Provide the [x, y] coordinate of the cell's center where the given text is located.  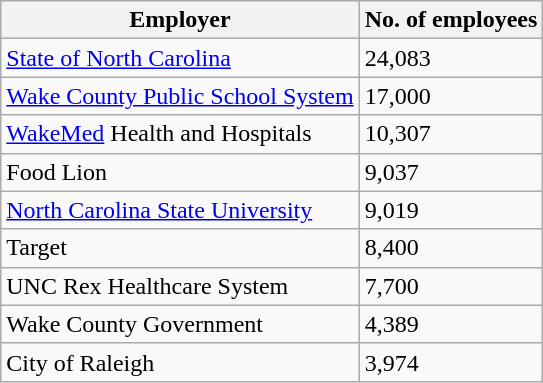
3,974 [451, 362]
24,083 [451, 58]
UNC Rex Healthcare System [180, 286]
17,000 [451, 96]
Wake County Government [180, 324]
9,019 [451, 210]
10,307 [451, 134]
No. of employees [451, 20]
Employer [180, 20]
9,037 [451, 172]
WakeMed Health and Hospitals [180, 134]
8,400 [451, 248]
4,389 [451, 324]
North Carolina State University [180, 210]
State of North Carolina [180, 58]
Wake County Public School System [180, 96]
7,700 [451, 286]
City of Raleigh [180, 362]
Target [180, 248]
Food Lion [180, 172]
